Determine the [X, Y] coordinate at the center of the cell enclosing the given text.  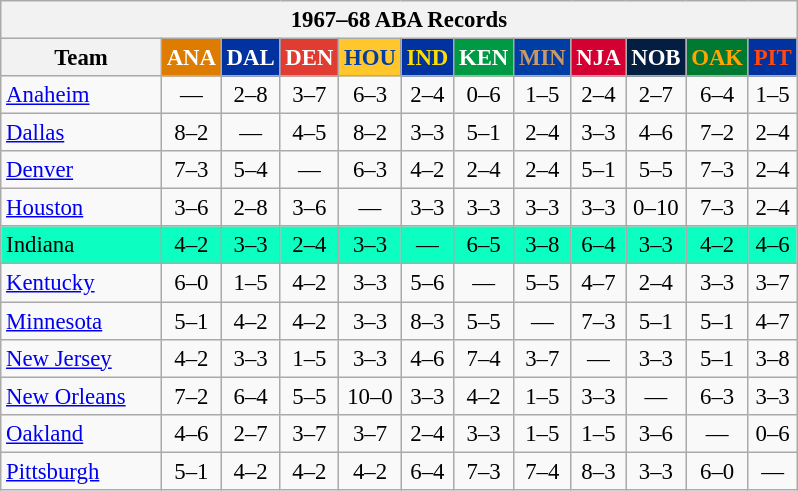
4–5 [310, 133]
MIN [542, 58]
DEN [310, 58]
Pittsburgh [82, 471]
Denver [82, 170]
OAK [718, 58]
5–6 [427, 283]
Dallas [82, 133]
Oakland [82, 433]
NJA [598, 58]
IND [427, 58]
1967–68 ABA Records [399, 20]
DAL [250, 58]
Kentucky [82, 283]
Team [82, 58]
6–5 [484, 245]
ANA [191, 58]
Anaheim [82, 95]
Indiana [82, 245]
New Jersey [82, 358]
Minnesota [82, 321]
Houston [82, 208]
NOB [656, 58]
10–0 [370, 396]
0–10 [656, 208]
HOU [370, 58]
KEN [484, 58]
5–4 [250, 170]
New Orleans [82, 396]
PIT [772, 58]
